Identify which cell holds the provided text, then report its (X, Y) central coordinate. 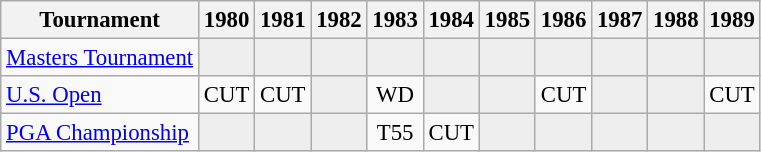
1988 (676, 20)
T55 (395, 133)
Tournament (100, 20)
1989 (732, 20)
1984 (451, 20)
1985 (507, 20)
Masters Tournament (100, 58)
1981 (283, 20)
U.S. Open (100, 95)
1986 (563, 20)
1980 (227, 20)
1983 (395, 20)
WD (395, 95)
PGA Championship (100, 133)
1987 (620, 20)
1982 (339, 20)
